Return [x, y] of the center of cell containing provided text 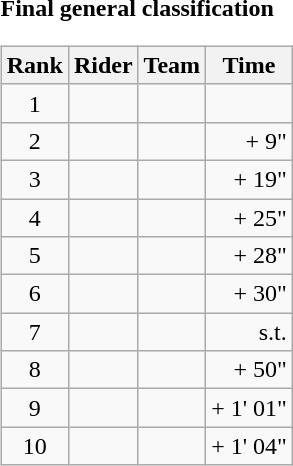
Team [172, 65]
s.t. [250, 332]
+ 19" [250, 179]
+ 1' 04" [250, 446]
9 [34, 408]
Time [250, 65]
6 [34, 294]
8 [34, 370]
+ 50" [250, 370]
10 [34, 446]
+ 1' 01" [250, 408]
1 [34, 103]
Rank [34, 65]
5 [34, 256]
+ 9" [250, 141]
2 [34, 141]
+ 30" [250, 294]
+ 25" [250, 217]
+ 28" [250, 256]
7 [34, 332]
3 [34, 179]
Rider [103, 65]
4 [34, 217]
